Output the [X, Y] coordinate of the center of the cell containing the given text.  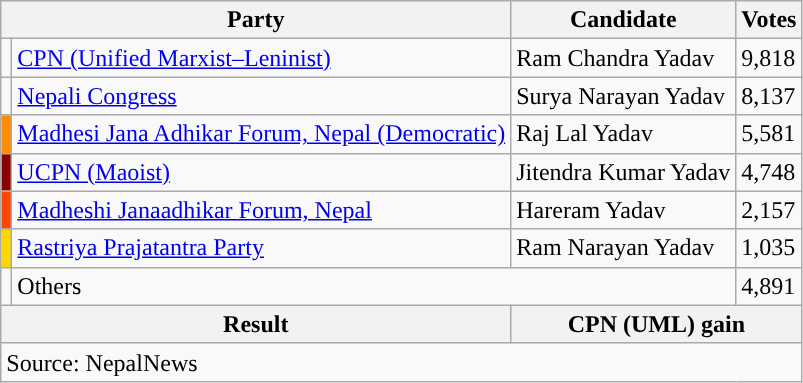
Party [256, 20]
4,748 [769, 172]
Madhesi Jana Adhikar Forum, Nepal (Democratic) [262, 134]
Raj Lal Yadav [624, 134]
Ram Narayan Yadav [624, 248]
2,157 [769, 210]
CPN (UML) gain [656, 324]
9,818 [769, 58]
Ram Chandra Yadav [624, 58]
Others [374, 286]
Nepali Congress [262, 96]
Jitendra Kumar Yadav [624, 172]
Result [256, 324]
Votes [769, 20]
Rastriya Prajatantra Party [262, 248]
4,891 [769, 286]
UCPN (Maoist) [262, 172]
CPN (Unified Marxist–Leninist) [262, 58]
8,137 [769, 96]
Hareram Yadav [624, 210]
Surya Narayan Yadav [624, 96]
5,581 [769, 134]
Candidate [624, 20]
Source: NepalNews [402, 362]
Madheshi Janaadhikar Forum, Nepal [262, 210]
1,035 [769, 248]
